Detect which cell encompasses the target text, then output its (x, y) center coordinate. 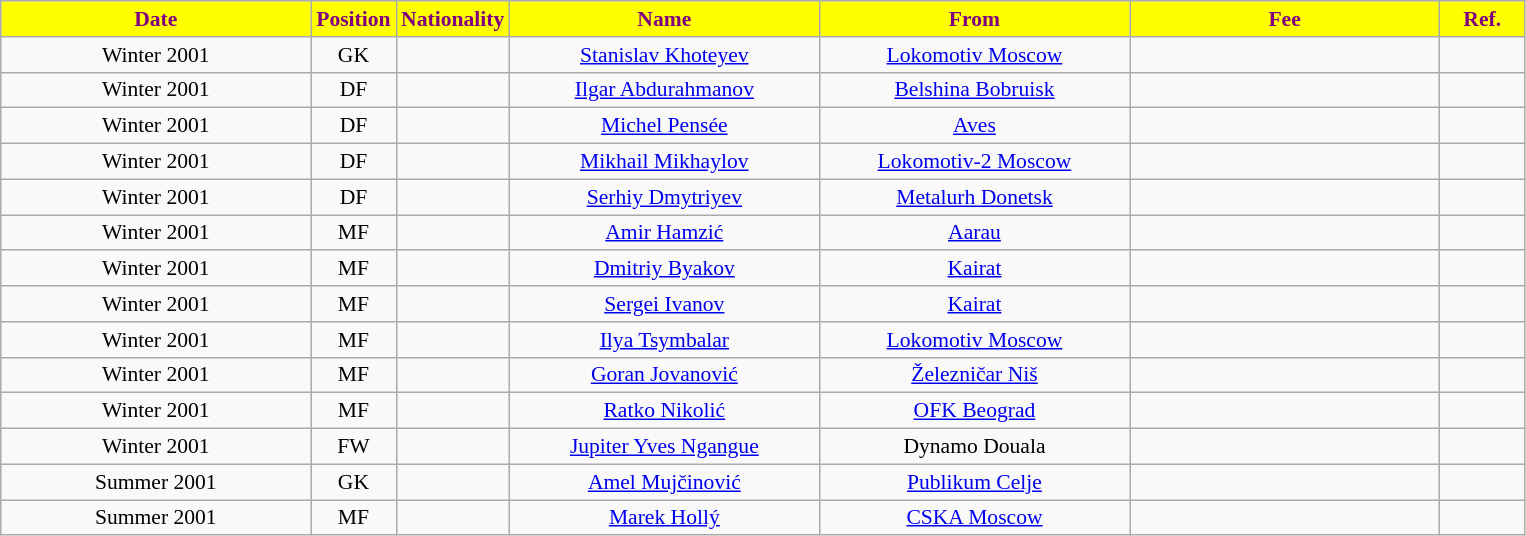
Amir Hamzić (664, 233)
Stanislav Khoteyev (664, 55)
Mikhail Mikhaylov (664, 162)
Metalurh Donetsk (974, 197)
Dmitriy Byakov (664, 269)
Železničar Niš (974, 375)
OFK Beograd (974, 411)
Amel Mujčinović (664, 482)
Goran Jovanović (664, 375)
Belshina Bobruisk (974, 90)
Publikum Celje (974, 482)
FW (354, 447)
Name (664, 19)
Fee (1285, 19)
CSKA Moscow (974, 518)
Aves (974, 126)
Ref. (1482, 19)
Dynamo Douala (974, 447)
Ilya Tsymbalar (664, 340)
From (974, 19)
Michel Pensée (664, 126)
Position (354, 19)
Ratko Nikolić (664, 411)
Marek Hollý (664, 518)
Nationality (452, 19)
Sergei Ivanov (664, 304)
Date (156, 19)
Serhiy Dmytriyev (664, 197)
Ilgar Abdurahmanov (664, 90)
Aarau (974, 233)
Lokomotiv-2 Moscow (974, 162)
Jupiter Yves Ngangue (664, 447)
